Extract the [X, Y] coordinate from the center of the cell holding the provided text.  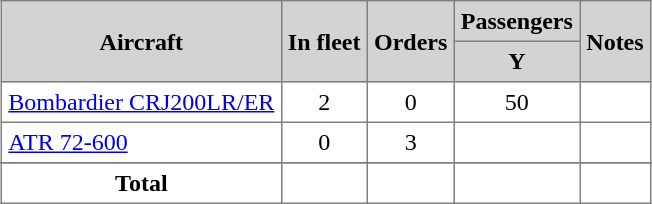
Notes [616, 42]
Bombardier CRJ200LR/ER [142, 102]
Total [142, 183]
50 [516, 102]
Orders [410, 42]
Aircraft [142, 42]
In fleet [324, 42]
Y [516, 61]
ATR 72-600 [142, 142]
Passengers [516, 21]
3 [410, 142]
2 [324, 102]
